Scan for the cell matching the given text and deliver its (x, y) coordinate at center. 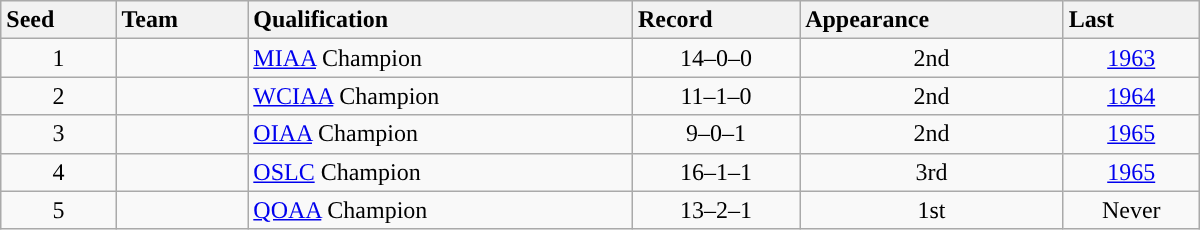
5 (58, 210)
Seed (58, 20)
QOAA Champion (440, 210)
OSLC Champion (440, 172)
13–2–1 (716, 210)
2 (58, 96)
Record (716, 20)
1964 (1131, 96)
1 (58, 58)
Team (182, 20)
3rd (932, 172)
1st (932, 210)
4 (58, 172)
Qualification (440, 20)
OIAA Champion (440, 134)
14–0–0 (716, 58)
3 (58, 134)
Appearance (932, 20)
9–0–1 (716, 134)
16–1–1 (716, 172)
1963 (1131, 58)
Never (1131, 210)
MIAA Champion (440, 58)
WCIAA Champion (440, 96)
11–1–0 (716, 96)
Last (1131, 20)
